Return (x, y) of the center of cell containing provided text 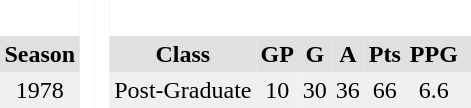
30 (314, 90)
G (314, 54)
GP (277, 54)
1978 (40, 90)
A (348, 54)
66 (384, 90)
6.6 (434, 90)
PPG (434, 54)
10 (277, 90)
Post-Graduate (183, 90)
36 (348, 90)
Pts (384, 54)
Class (183, 54)
Season (40, 54)
